Return the (X, Y) coordinate for the center point of the cell that contains the specified text.  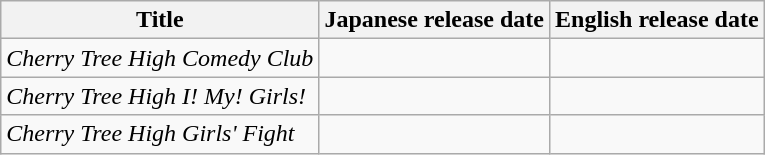
Cherry Tree High I! My! Girls! (160, 96)
English release date (656, 20)
Title (160, 20)
Cherry Tree High Girls' Fight (160, 134)
Cherry Tree High Comedy Club (160, 58)
Japanese release date (434, 20)
